Scan for the cell matching the given text and deliver its [X, Y] coordinate at center. 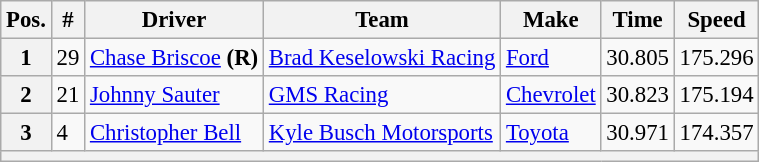
Driver [174, 20]
Team [382, 20]
Speed [716, 20]
3 [26, 133]
Pos. [26, 20]
# [68, 20]
Ford [551, 58]
GMS Racing [382, 95]
Christopher Bell [174, 133]
174.357 [716, 133]
30.805 [638, 58]
Time [638, 20]
4 [68, 133]
Johnny Sauter [174, 95]
Chevrolet [551, 95]
Make [551, 20]
175.194 [716, 95]
21 [68, 95]
2 [26, 95]
30.971 [638, 133]
1 [26, 58]
175.296 [716, 58]
Brad Keselowski Racing [382, 58]
30.823 [638, 95]
29 [68, 58]
Toyota [551, 133]
Chase Briscoe (R) [174, 58]
Kyle Busch Motorsports [382, 133]
